Locate the cell with the specified text and output its [X, Y] center coordinate. 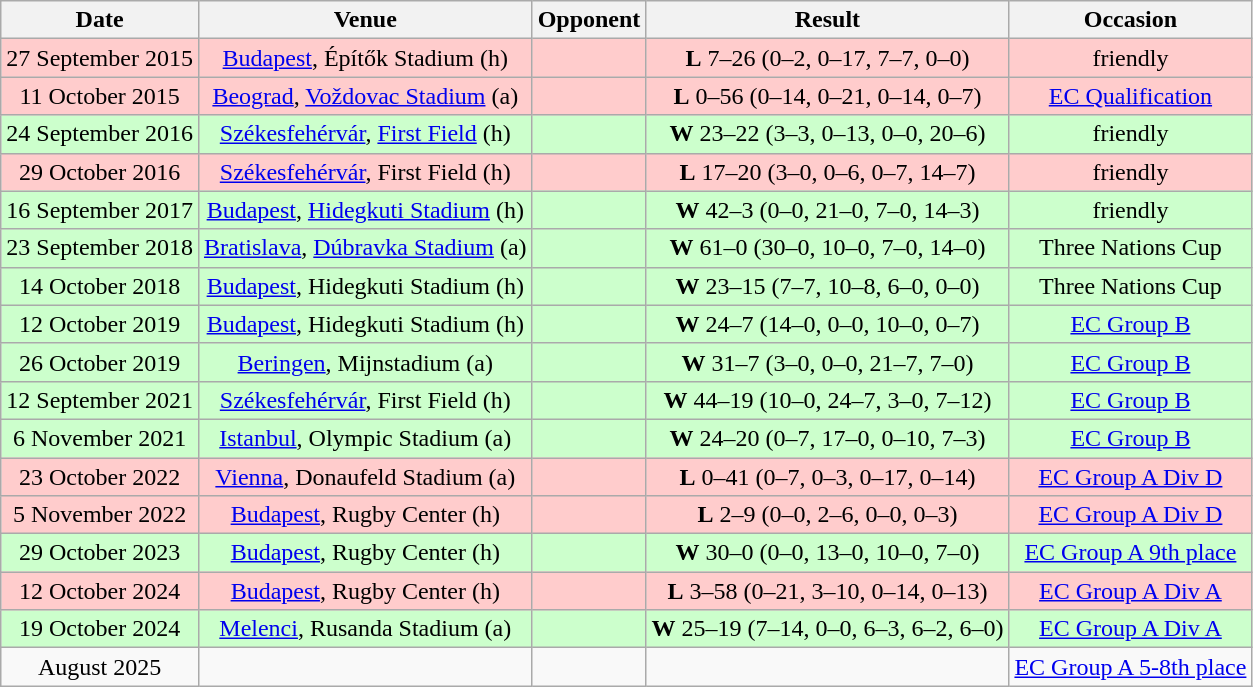
Date [100, 20]
W 31–7 (3–0, 0–0, 21–7, 7–0) [828, 362]
W 23–22 (3–3, 0–13, 0–0, 20–6) [828, 134]
Bratislava, Dúbravka Stadium (a) [365, 248]
26 October 2019 [100, 362]
27 September 2015 [100, 58]
W 44–19 (10–0, 24–7, 3–0, 7–12) [828, 400]
12 October 2024 [100, 591]
Beringen, Mijnstadium (a) [365, 362]
W 23–15 (7–7, 10–8, 6–0, 0–0) [828, 286]
EC Group A 5-8th place [1130, 667]
Melenci, Rusanda Stadium (a) [365, 629]
29 October 2023 [100, 553]
Budapest, Építők Stadium (h) [365, 58]
W 25–19 (7–14, 0–0, 6–3, 6–2, 6–0) [828, 629]
Beograd, Voždovac Stadium (a) [365, 96]
19 October 2024 [100, 629]
12 September 2021 [100, 400]
14 October 2018 [100, 286]
EC Qualification [1130, 96]
W 24–20 (0–7, 17–0, 0–10, 7–3) [828, 438]
August 2025 [100, 667]
24 September 2016 [100, 134]
EC Group A 9th place [1130, 553]
L 3–58 (0–21, 3–10, 0–14, 0–13) [828, 591]
L 2–9 (0–0, 2–6, 0–0, 0–3) [828, 515]
L 0–56 (0–14, 0–21, 0–14, 0–7) [828, 96]
29 October 2016 [100, 172]
12 October 2019 [100, 324]
L 7–26 (0–2, 0–17, 7–7, 0–0) [828, 58]
Opponent [589, 20]
Result [828, 20]
Venue [365, 20]
L 0–41 (0–7, 0–3, 0–17, 0–14) [828, 477]
23 September 2018 [100, 248]
W 30–0 (0–0, 13–0, 10–0, 7–0) [828, 553]
16 September 2017 [100, 210]
W 42–3 (0–0, 21–0, 7–0, 14–3) [828, 210]
5 November 2022 [100, 515]
6 November 2021 [100, 438]
Occasion [1130, 20]
11 October 2015 [100, 96]
W 61–0 (30–0, 10–0, 7–0, 14–0) [828, 248]
Vienna, Donaufeld Stadium (a) [365, 477]
Istanbul, Olympic Stadium (a) [365, 438]
23 October 2022 [100, 477]
W 24–7 (14–0, 0–0, 10–0, 0–7) [828, 324]
L 17–20 (3–0, 0–6, 0–7, 14–7) [828, 172]
